Locate the cell with the specified text and output its (x, y) center coordinate. 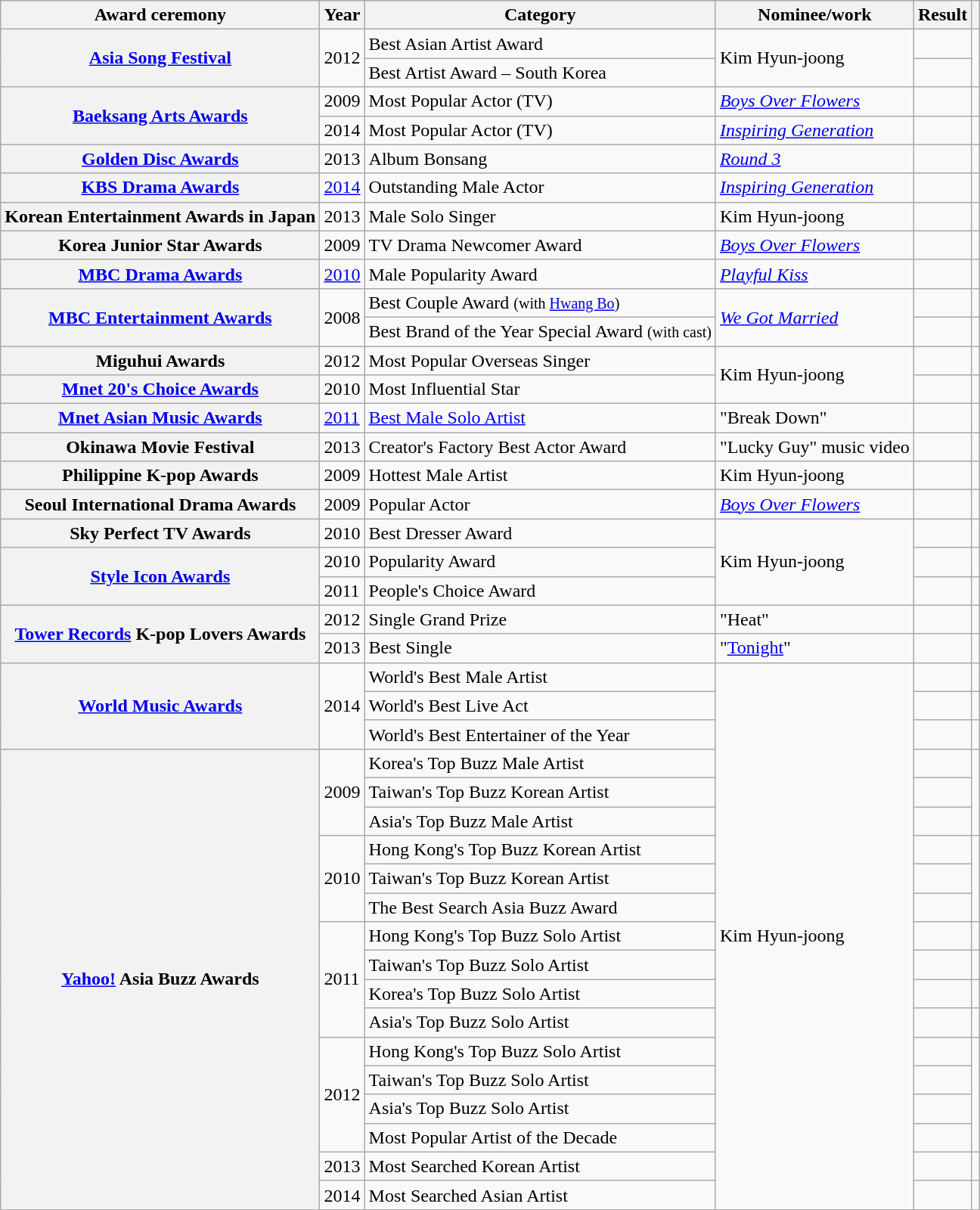
Single Grand Prize (540, 619)
Korean Entertainment Awards in Japan (160, 216)
2008 (342, 317)
MBC Drama Awards (160, 274)
Playful Kiss (814, 274)
Hong Kong's Top Buzz Korean Artist (540, 850)
Award ceremony (160, 15)
Korea's Top Buzz Male Artist (540, 763)
Miguhui Awards (160, 361)
Year (342, 15)
Popular Actor (540, 504)
Round 3 (814, 159)
Tower Records K-pop Lovers Awards (160, 634)
Most Popular Artist of the Decade (540, 1137)
Korea's Top Buzz Solo Artist (540, 994)
Outstanding Male Actor (540, 188)
Asia's Top Buzz Male Artist (540, 821)
Best Male Solo Artist (540, 418)
Creator's Factory Best Actor Award (540, 447)
Best Artist Award – South Korea (540, 73)
World's Best Male Artist (540, 677)
People's Choice Award (540, 591)
Best Asian Artist Award (540, 44)
Best Single (540, 648)
TV Drama Newcomer Award (540, 245)
Best Couple Award (with Hwang Bo) (540, 302)
World Music Awards (160, 706)
Mnet Asian Music Awards (160, 418)
Baeksang Arts Awards (160, 116)
Popularity Award (540, 562)
World's Best Live Act (540, 706)
Sky Perfect TV Awards (160, 533)
Golden Disc Awards (160, 159)
"Tonight" (814, 648)
Most Popular Overseas Singer (540, 361)
Album Bonsang (540, 159)
Okinawa Movie Festival (160, 447)
Mnet 20's Choice Awards (160, 389)
Best Dresser Award (540, 533)
Philippine K-pop Awards (160, 476)
Best Brand of the Year Special Award (with cast) (540, 331)
MBC Entertainment Awards (160, 317)
"Lucky Guy" music video (814, 447)
The Best Search Asia Buzz Award (540, 907)
World's Best Entertainer of the Year (540, 734)
Korea Junior Star Awards (160, 245)
We Got Married (814, 317)
Most Searched Asian Artist (540, 1195)
Seoul International Drama Awards (160, 504)
"Break Down" (814, 418)
Category (540, 15)
KBS Drama Awards (160, 188)
Male Solo Singer (540, 216)
Most Influential Star (540, 389)
Asia Song Festival (160, 58)
Nominee/work (814, 15)
Style Icon Awards (160, 576)
Most Searched Korean Artist (540, 1166)
Yahoo! Asia Buzz Awards (160, 979)
"Heat" (814, 619)
Hottest Male Artist (540, 476)
Result (942, 15)
Male Popularity Award (540, 274)
